Determine the [x, y] coordinate at the center of the cell enclosing the given text.  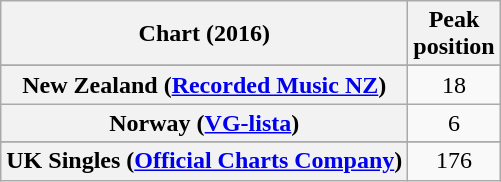
Norway (VG-lista) [204, 123]
UK Singles (Official Charts Company) [204, 161]
Chart (2016) [204, 34]
New Zealand (Recorded Music NZ) [204, 85]
Peakposition [454, 34]
176 [454, 161]
18 [454, 85]
6 [454, 123]
